Output the (X, Y) coordinate of the center of the cell containing the given text.  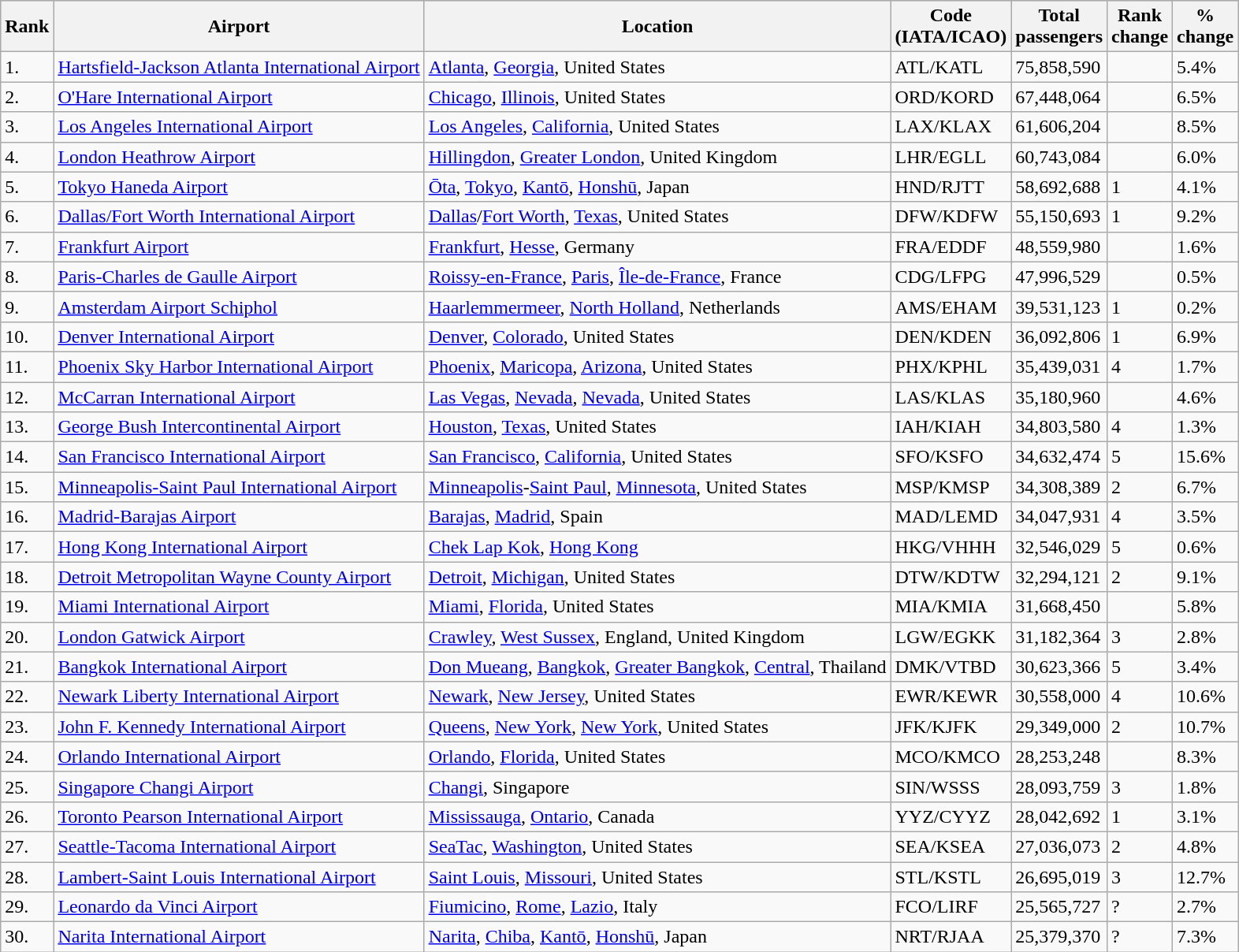
34,308,389 (1059, 487)
0.5% (1206, 277)
MCO/KMCO (951, 757)
7.3% (1206, 937)
15. (27, 487)
3. (27, 127)
Detroit Metropolitan Wayne County Airport (239, 577)
HND/RJTT (951, 187)
Atlanta, Georgia, United States (657, 67)
10. (27, 337)
25. (27, 787)
Bangkok International Airport (239, 667)
16. (27, 517)
LHR/EGLL (951, 157)
Hong Kong International Airport (239, 547)
DFW/KDFW (951, 217)
San Francisco International Airport (239, 457)
IAH/KIAH (951, 427)
NRT/RJAA (951, 937)
1.8% (1206, 787)
Toronto Pearson International Airport (239, 816)
31,182,364 (1059, 637)
Rank (27, 27)
Minneapolis-Saint Paul, Minnesota, United States (657, 487)
Location (657, 27)
SFO/KSFO (951, 457)
Singapore Changi Airport (239, 787)
Narita International Airport (239, 937)
58,692,688 (1059, 187)
PHX/KPHL (951, 366)
6.5% (1206, 97)
Los Angeles International Airport (239, 127)
5. (27, 187)
48,559,980 (1059, 247)
John F. Kennedy International Airport (239, 727)
Orlando International Airport (239, 757)
20. (27, 637)
21. (27, 667)
Chicago, Illinois, United States (657, 97)
19. (27, 607)
1.6% (1206, 247)
Totalpassengers (1059, 27)
Las Vegas, Nevada, Nevada, United States (657, 396)
AMS/EHAM (951, 307)
23. (27, 727)
28,253,248 (1059, 757)
26. (27, 816)
34,803,580 (1059, 427)
Frankfurt Airport (239, 247)
3.4% (1206, 667)
7. (27, 247)
DTW/KDTW (951, 577)
2.7% (1206, 907)
18. (27, 577)
Los Angeles, California, United States (657, 127)
2. (27, 97)
Queens, New York, New York, United States (657, 727)
32,546,029 (1059, 547)
10.6% (1206, 697)
San Francisco, California, United States (657, 457)
SIN/WSSS (951, 787)
34,632,474 (1059, 457)
Fiumicino, Rome, Lazio, Italy (657, 907)
30,623,366 (1059, 667)
25,379,370 (1059, 937)
Tokyo Haneda Airport (239, 187)
3.1% (1206, 816)
9. (27, 307)
HKG/VHHH (951, 547)
Miami, Florida, United States (657, 607)
4.8% (1206, 846)
Code(IATA/ICAO) (951, 27)
4.6% (1206, 396)
Chek Lap Kok, Hong Kong (657, 547)
4. (27, 157)
Denver, Colorado, United States (657, 337)
28,042,692 (1059, 816)
15.6% (1206, 457)
30. (27, 937)
11. (27, 366)
6.9% (1206, 337)
Hartsfield-Jackson Atlanta International Airport (239, 67)
CDG/LFPG (951, 277)
O'Hare International Airport (239, 97)
Dallas/Fort Worth International Airport (239, 217)
36,092,806 (1059, 337)
5.4% (1206, 67)
0.6% (1206, 547)
22. (27, 697)
12. (27, 396)
FRA/EDDF (951, 247)
Rankchange (1140, 27)
DEN/KDEN (951, 337)
35,439,031 (1059, 366)
5.8% (1206, 607)
25,565,727 (1059, 907)
Orlando, Florida, United States (657, 757)
Hillingdon, Greater London, United Kingdom (657, 157)
Saint Louis, Missouri, United States (657, 877)
Frankfurt, Hesse, Germany (657, 247)
12.7% (1206, 877)
SeaTac, Washington, United States (657, 846)
Dallas/Fort Worth, Texas, United States (657, 217)
31,668,450 (1059, 607)
Don Mueang, Bangkok, Greater Bangkok, Central, Thailand (657, 667)
6. (27, 217)
28. (27, 877)
61,606,204 (1059, 127)
ATL/KATL (951, 67)
MSP/KMSP (951, 487)
JFK/KJFK (951, 727)
30,558,000 (1059, 697)
6.7% (1206, 487)
Madrid-Barajas Airport (239, 517)
LAX/KLAX (951, 127)
%change (1206, 27)
London Heathrow Airport (239, 157)
DMK/VTBD (951, 667)
Houston, Texas, United States (657, 427)
STL/KSTL (951, 877)
1. (27, 67)
MIA/KMIA (951, 607)
8.5% (1206, 127)
14. (27, 457)
Miami International Airport (239, 607)
Barajas, Madrid, Spain (657, 517)
4.1% (1206, 187)
47,996,529 (1059, 277)
Crawley, West Sussex, England, United Kingdom (657, 637)
26,695,019 (1059, 877)
9.2% (1206, 217)
Roissy-en-France, Paris, Île-de-France, France (657, 277)
24. (27, 757)
George Bush Intercontinental Airport (239, 427)
32,294,121 (1059, 577)
Denver International Airport (239, 337)
27,036,073 (1059, 846)
Minneapolis-Saint Paul International Airport (239, 487)
Ōta, Tokyo, Kantō, Honshū, Japan (657, 187)
6.0% (1206, 157)
ORD/KORD (951, 97)
Phoenix Sky Harbor International Airport (239, 366)
13. (27, 427)
39,531,123 (1059, 307)
3.5% (1206, 517)
34,047,931 (1059, 517)
35,180,960 (1059, 396)
Mississauga, Ontario, Canada (657, 816)
28,093,759 (1059, 787)
8. (27, 277)
LGW/EGKK (951, 637)
1.3% (1206, 427)
0.2% (1206, 307)
Seattle-Tacoma International Airport (239, 846)
67,448,064 (1059, 97)
Haarlemmermeer, North Holland, Netherlands (657, 307)
8.3% (1206, 757)
Lambert-Saint Louis International Airport (239, 877)
Airport (239, 27)
Paris-Charles de Gaulle Airport (239, 277)
55,150,693 (1059, 217)
EWR/KEWR (951, 697)
9.1% (1206, 577)
10.7% (1206, 727)
Narita, Chiba, Kantō, Honshū, Japan (657, 937)
LAS/KLAS (951, 396)
60,743,084 (1059, 157)
Newark, New Jersey, United States (657, 697)
75,858,590 (1059, 67)
Changi, Singapore (657, 787)
MAD/LEMD (951, 517)
Amsterdam Airport Schiphol (239, 307)
1.7% (1206, 366)
FCO/LIRF (951, 907)
Newark Liberty International Airport (239, 697)
SEA/KSEA (951, 846)
McCarran International Airport (239, 396)
17. (27, 547)
29. (27, 907)
27. (27, 846)
Phoenix, Maricopa, Arizona, United States (657, 366)
YYZ/CYYZ (951, 816)
Leonardo da Vinci Airport (239, 907)
London Gatwick Airport (239, 637)
29,349,000 (1059, 727)
Detroit, Michigan, United States (657, 577)
2.8% (1206, 637)
